Find where the given text appears and provide that cell's center as (X, Y) coordinate. 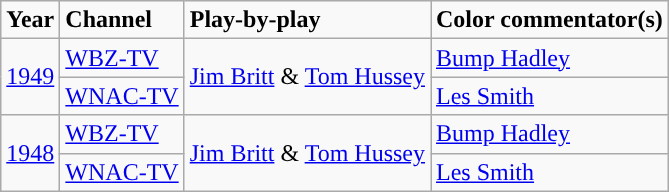
Play-by-play (307, 20)
Year (30, 20)
Color commentator(s) (549, 20)
1949 (30, 77)
Channel (122, 20)
1948 (30, 153)
